Output the (X, Y) coordinate of the center of the cell containing the given text.  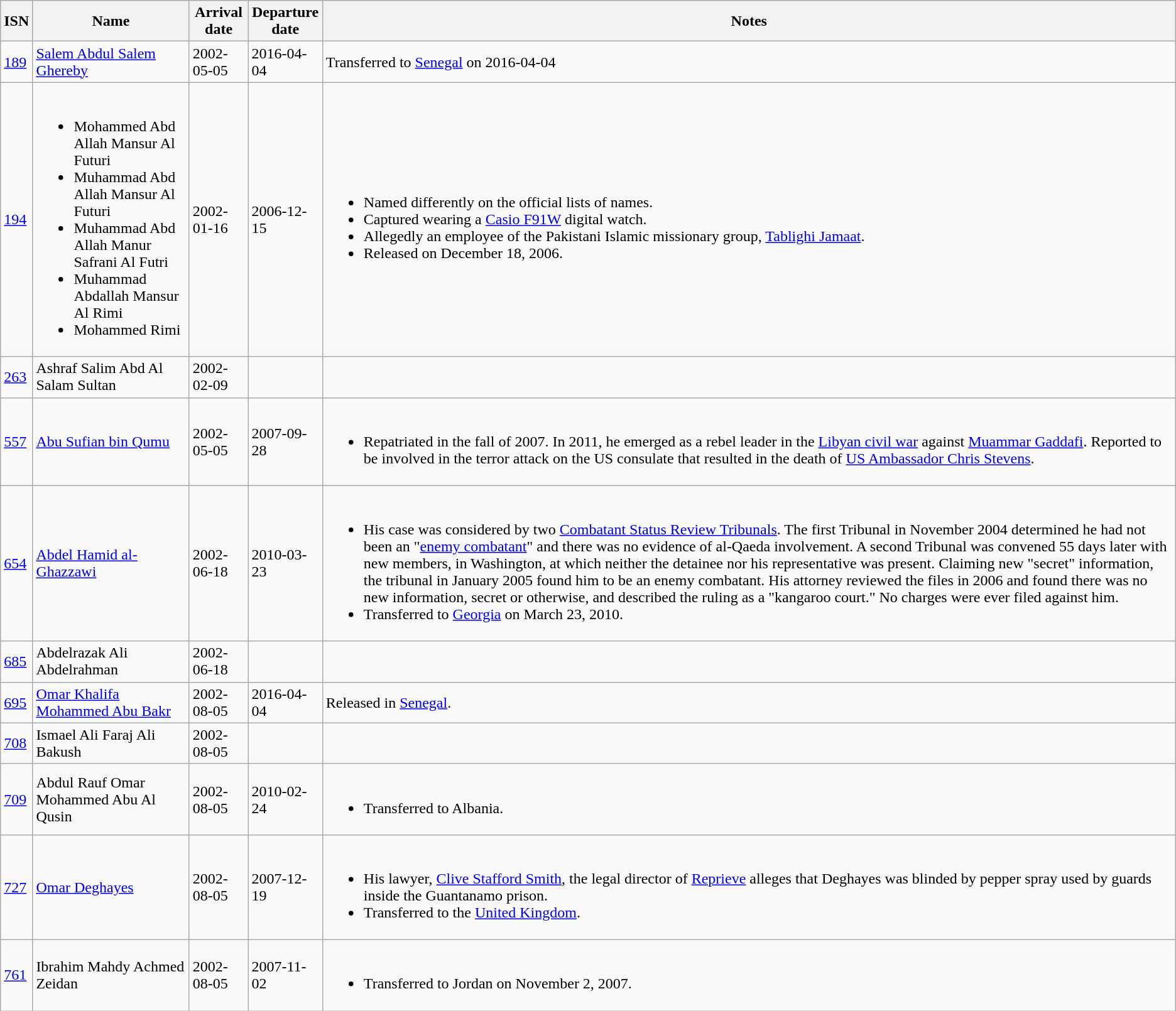
695 (16, 702)
2007-09-28 (285, 441)
2010-02-24 (285, 799)
263 (16, 377)
Transferred to Jordan on November 2, 2007. (749, 975)
Departuredate (285, 21)
761 (16, 975)
Transferred to Albania. (749, 799)
2002-02-09 (219, 377)
Abdel Hamid al-Ghazzawi (111, 563)
Notes (749, 21)
708 (16, 743)
Transferred to Senegal on 2016-04-04 (749, 62)
Omar Deghayes (111, 887)
2007-11-02 (285, 975)
194 (16, 220)
Ibrahim Mahdy Achmed Zeidan (111, 975)
2007-12-19 (285, 887)
654 (16, 563)
Salem Abdul Salem Ghereby (111, 62)
685 (16, 662)
Ashraf Salim Abd Al Salam Sultan (111, 377)
2010-03-23 (285, 563)
ISN (16, 21)
189 (16, 62)
Ismael Ali Faraj Ali Bakush (111, 743)
2006-12-15 (285, 220)
Released in Senegal. (749, 702)
Abdelrazak Ali Abdelrahman (111, 662)
Abu Sufian bin Qumu (111, 441)
557 (16, 441)
Omar Khalifa Mohammed Abu Bakr (111, 702)
Abdul Rauf Omar Mohammed Abu Al Qusin (111, 799)
2002-01-16 (219, 220)
709 (16, 799)
Arrivaldate (219, 21)
727 (16, 887)
Name (111, 21)
